Scan for the cell matching the given text and deliver its (X, Y) coordinate at center. 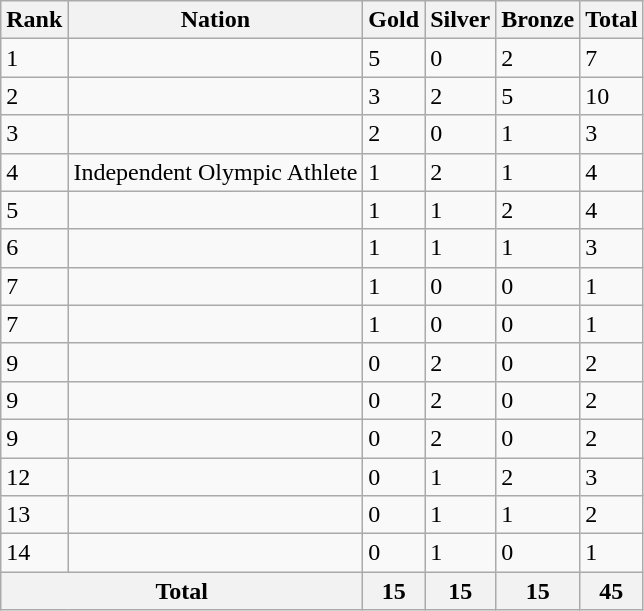
Independent Olympic Athlete (216, 172)
12 (34, 477)
45 (612, 591)
14 (34, 553)
Nation (216, 20)
Rank (34, 20)
6 (34, 248)
Silver (460, 20)
Bronze (538, 20)
Gold (394, 20)
13 (34, 515)
10 (612, 96)
